Detect which cell encompasses the target text, then output its [x, y] center coordinate. 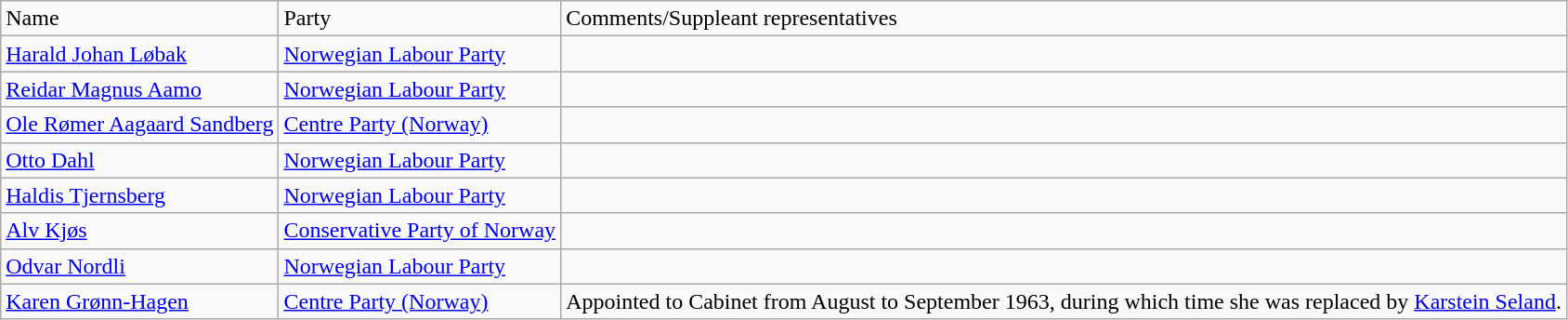
Ole Rømer Aagaard Sandberg [139, 125]
Name [139, 19]
Appointed to Cabinet from August to September 1963, during which time she was replaced by Karstein Seland. [1065, 301]
Odvar Nordli [139, 266]
Party [420, 19]
Otto Dahl [139, 160]
Haldis Tjernsberg [139, 195]
Harald Johan Løbak [139, 54]
Conservative Party of Norway [420, 231]
Reidar Magnus Aamo [139, 89]
Alv Kjøs [139, 231]
Comments/Suppleant representatives [1065, 19]
Karen Grønn-Hagen [139, 301]
